Output the (X, Y) coordinate of the center of the cell containing the given text.  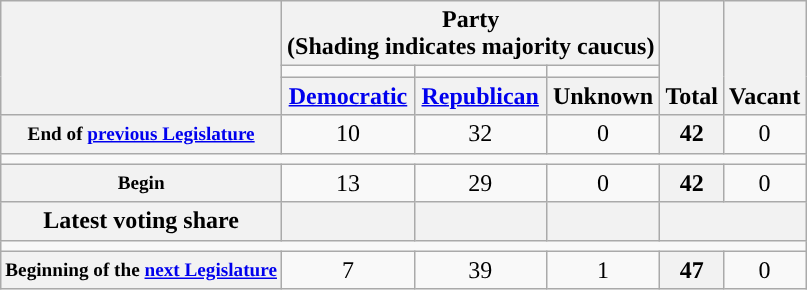
Begin (142, 183)
1 (603, 270)
Democratic (348, 96)
13 (348, 183)
29 (480, 183)
Beginning of the next Legislature (142, 270)
End of previous Legislature (142, 134)
Party (Shading indicates majority caucus) (471, 34)
Total (692, 58)
Vacant (764, 58)
Latest voting share (142, 221)
7 (348, 270)
Unknown (603, 96)
Republican (480, 96)
47 (692, 270)
39 (480, 270)
10 (348, 134)
32 (480, 134)
